Locate the cell with the specified text and output its [x, y] center coordinate. 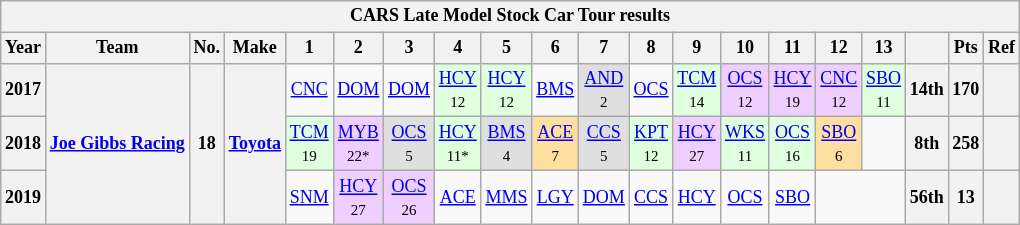
BMS4 [506, 144]
2017 [24, 90]
5 [506, 48]
SBO [792, 197]
WKS11 [746, 144]
11 [792, 48]
KPT12 [651, 144]
OCS16 [792, 144]
Team [117, 48]
OCS26 [410, 197]
4 [458, 48]
BMS [556, 90]
14th [926, 90]
Year [24, 48]
10 [746, 48]
ACE [458, 197]
170 [966, 90]
8th [926, 144]
CNC12 [839, 90]
Make [254, 48]
SBO11 [884, 90]
3 [410, 48]
HCY [697, 197]
7 [604, 48]
Joe Gibbs Racing [117, 144]
8 [651, 48]
OCS5 [410, 144]
MMS [506, 197]
Ref [1002, 48]
9 [697, 48]
AND2 [604, 90]
18 [206, 144]
TCM19 [309, 144]
CARS Late Model Stock Car Tour results [510, 16]
HCY19 [792, 90]
CNC [309, 90]
CCS [651, 197]
LGY [556, 197]
ACE7 [556, 144]
MYB22* [358, 144]
6 [556, 48]
2 [358, 48]
TCM14 [697, 90]
56th [926, 197]
Toyota [254, 144]
SBO6 [839, 144]
OCS12 [746, 90]
2018 [24, 144]
Pts [966, 48]
1 [309, 48]
CCS5 [604, 144]
No. [206, 48]
12 [839, 48]
258 [966, 144]
2019 [24, 197]
HCY11* [458, 144]
SNM [309, 197]
